Scan for the cell matching the given text and deliver its [x, y] coordinate at center. 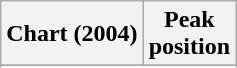
Peakposition [189, 34]
Chart (2004) [72, 34]
